Return (X, Y) of the center of cell containing provided text 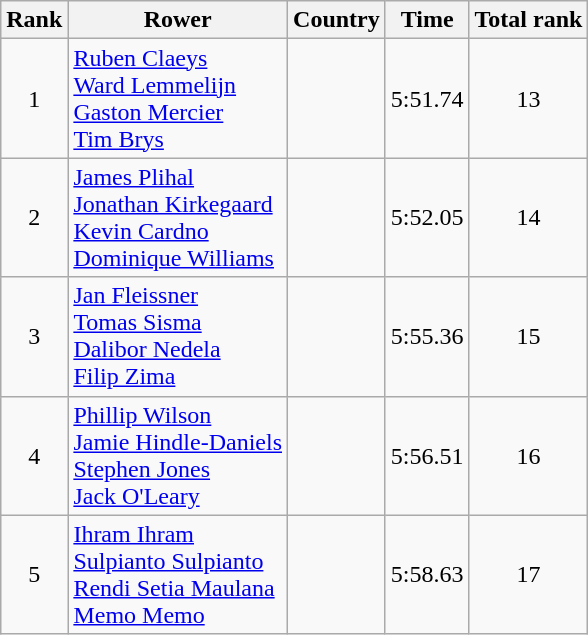
13 (528, 98)
2 (34, 218)
James PlihalJonathan KirkegaardKevin CardnoDominique Williams (178, 218)
5:52.05 (427, 218)
Jan FleissnerTomas SismaDalibor NedelaFilip Zima (178, 336)
5:58.63 (427, 574)
Rower (178, 20)
5:56.51 (427, 456)
4 (34, 456)
Ihram IhramSulpianto SulpiantoRendi Setia MaulanaMemo Memo (178, 574)
Time (427, 20)
17 (528, 574)
Country (337, 20)
5 (34, 574)
14 (528, 218)
5:55.36 (427, 336)
3 (34, 336)
5:51.74 (427, 98)
Rank (34, 20)
15 (528, 336)
1 (34, 98)
Total rank (528, 20)
16 (528, 456)
Ruben ClaeysWard LemmelijnGaston MercierTim Brys (178, 98)
Phillip WilsonJamie Hindle-DanielsStephen JonesJack O'Leary (178, 456)
